Identify which cell holds the provided text, then report its (X, Y) central coordinate. 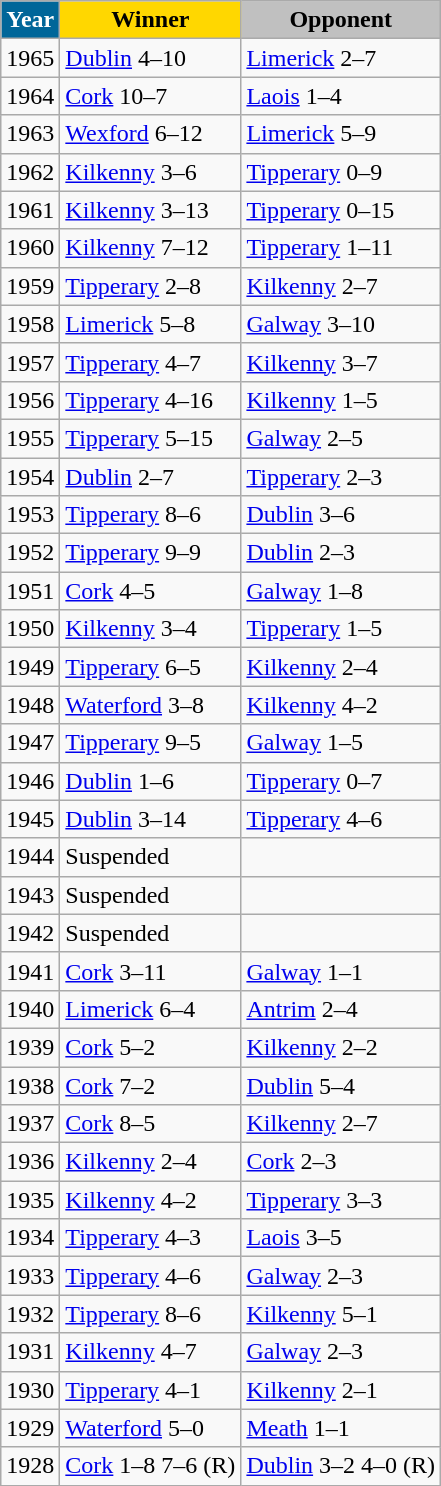
1964 (30, 96)
1953 (30, 515)
1933 (30, 1276)
Year (30, 20)
Waterford 3–8 (150, 705)
Tipperary 3–3 (341, 1200)
1928 (30, 1466)
Kilkenny 5–1 (341, 1314)
Waterford 5–0 (150, 1428)
1959 (30, 286)
1965 (30, 58)
Kilkenny 3–4 (150, 629)
Kilkenny 4–7 (150, 1352)
Cork 7–2 (150, 1085)
Cork 3–11 (150, 971)
Limerick 5–8 (150, 324)
Tipperary 0–7 (341, 781)
Limerick 5–9 (341, 134)
Opponent (341, 20)
Tipperary 4–1 (150, 1390)
1945 (30, 819)
1938 (30, 1085)
1952 (30, 553)
1934 (30, 1238)
1929 (30, 1428)
Kilkenny 1–5 (341, 400)
Dublin 3–14 (150, 819)
Tipperary 0–15 (341, 210)
1941 (30, 971)
1930 (30, 1390)
Cork 5–2 (150, 1047)
Laois 3–5 (341, 1238)
Tipperary 2–8 (150, 286)
Limerick 2–7 (341, 58)
1948 (30, 705)
Dublin 3–2 4–0 (R) (341, 1466)
1956 (30, 400)
1958 (30, 324)
1950 (30, 629)
Limerick 6–4 (150, 1009)
Cork 8–5 (150, 1124)
1946 (30, 781)
Tipperary 1–5 (341, 629)
Kilkenny 2–1 (341, 1390)
Kilkenny 3–6 (150, 172)
Tipperary 9–5 (150, 743)
Tipperary 4–16 (150, 400)
1951 (30, 591)
1939 (30, 1047)
Meath 1–1 (341, 1428)
Kilkenny 7–12 (150, 248)
Dublin 1–6 (150, 781)
1936 (30, 1162)
1962 (30, 172)
Tipperary 0–9 (341, 172)
Antrim 2–4 (341, 1009)
1935 (30, 1200)
Wexford 6–12 (150, 134)
Galway 3–10 (341, 324)
Tipperary 6–5 (150, 667)
Tipperary 4–7 (150, 362)
1942 (30, 933)
1943 (30, 895)
Dublin 2–3 (341, 553)
Cork 1–8 7–6 (R) (150, 1466)
Tipperary 2–3 (341, 477)
1937 (30, 1124)
Cork 2–3 (341, 1162)
Dublin 5–4 (341, 1085)
Cork 4–5 (150, 591)
Tipperary 4–3 (150, 1238)
1963 (30, 134)
1947 (30, 743)
Kilkenny 2–2 (341, 1047)
Dublin 4–10 (150, 58)
1944 (30, 857)
1932 (30, 1314)
Laois 1–4 (341, 96)
Galway 2–5 (341, 438)
1960 (30, 248)
Cork 10–7 (150, 96)
1940 (30, 1009)
1949 (30, 667)
Dublin 3–6 (341, 515)
Dublin 2–7 (150, 477)
Tipperary 9–9 (150, 553)
Tipperary 1–11 (341, 248)
1954 (30, 477)
Kilkenny 3–7 (341, 362)
1957 (30, 362)
1955 (30, 438)
Galway 1–8 (341, 591)
Winner (150, 20)
1961 (30, 210)
Tipperary 5–15 (150, 438)
Galway 1–1 (341, 971)
Kilkenny 3–13 (150, 210)
Galway 1–5 (341, 743)
1931 (30, 1352)
